For the text-containing cell, return its midpoint in [X, Y] coordinate format. 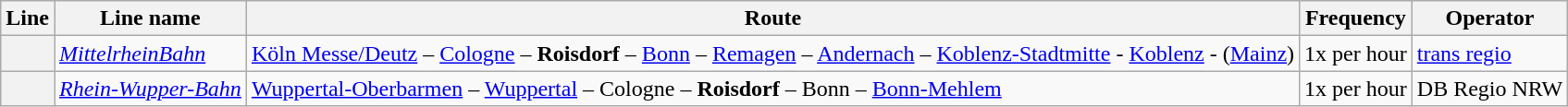
Operator [1489, 18]
Frequency [1356, 18]
Line [28, 18]
MittelrheinBahn [150, 53]
Köln Messe/Deutz – Cologne – Roisdorf – Bonn – Remagen – Andernach – Koblenz-Stadtmitte - Koblenz - (Mainz) [772, 53]
trans regio [1489, 53]
Line name [150, 18]
Rhein-Wupper-Bahn [150, 89]
DB Regio NRW [1489, 89]
Wuppertal-Oberbarmen – Wuppertal – Cologne – Roisdorf – Bonn – Bonn-Mehlem [772, 89]
Route [772, 18]
